Locate the cell with the specified text and output its (x, y) center coordinate. 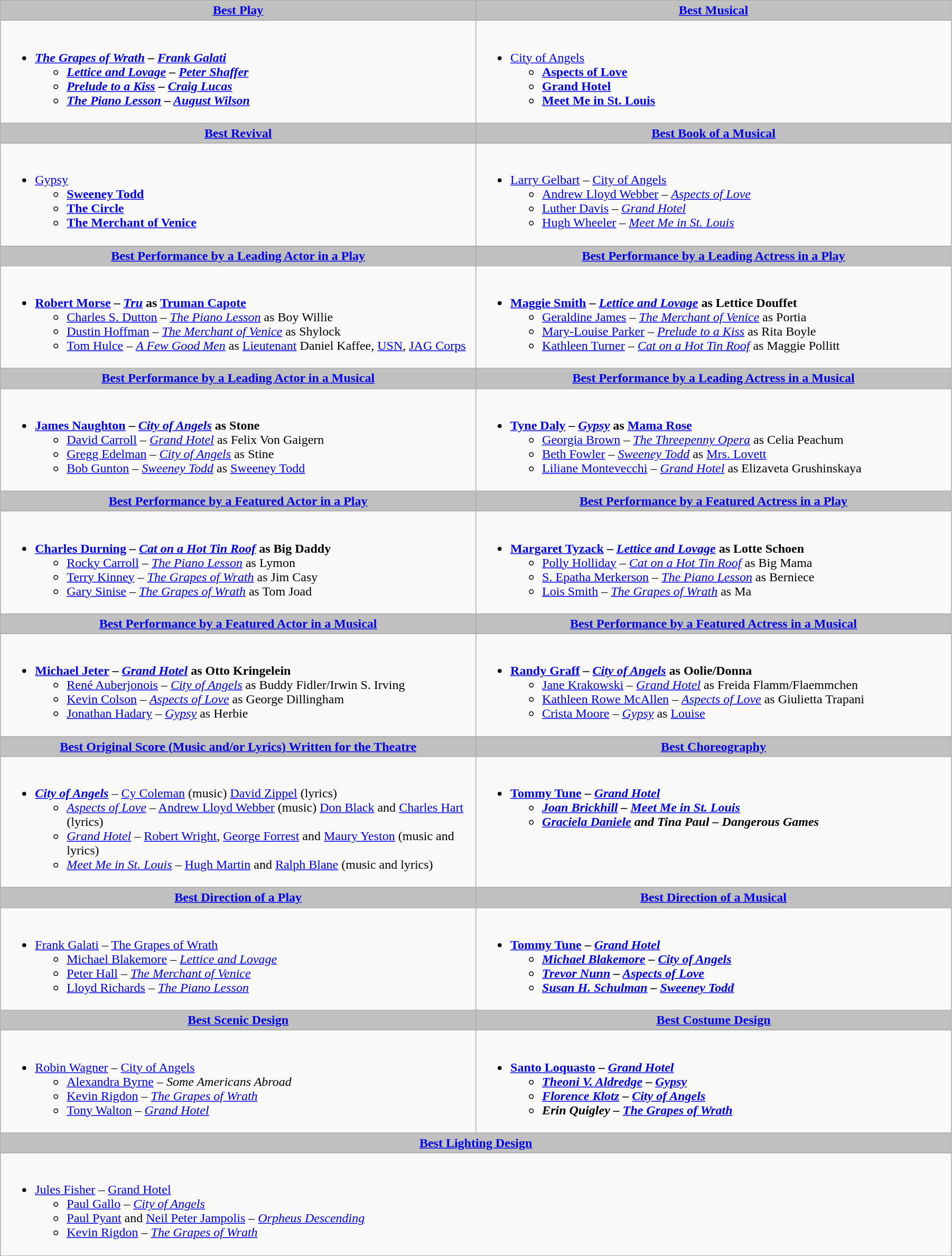
Best Direction of a Musical (714, 898)
Best Performance by a Leading Actress in a Play (714, 256)
Tommy Tune – Grand HotelMichael Blakemore – City of AngelsTrevor Nunn – Aspects of LoveSusan H. Schulman – Sweeney Todd (714, 959)
Best Lighting Design (476, 1143)
Best Book of a Musical (714, 133)
Best Performance by a Leading Actor in a Musical (238, 378)
Larry Gelbart – City of AngelsAndrew Lloyd Webber – Aspects of LoveLuther Davis – Grand HotelHugh Wheeler – Meet Me in St. Louis (714, 194)
Best Performance by a Leading Actor in a Play (238, 256)
Best Performance by a Featured Actress in a Play (714, 501)
Robin Wagner – City of AngelsAlexandra Byrne – Some Americans AbroadKevin Rigdon – The Grapes of WrathTony Walton – Grand Hotel (238, 1082)
GypsySweeney ToddThe CircleThe Merchant of Venice (238, 194)
The Grapes of Wrath – Frank GalatiLettice and Lovage – Peter ShafferPrelude to a Kiss – Craig LucasThe Piano Lesson – August Wilson (238, 72)
Best Performance by a Featured Actress in a Musical (714, 624)
Best Choreography (714, 747)
Frank Galati – The Grapes of WrathMichael Blakemore – Lettice and LovagePeter Hall – The Merchant of VeniceLloyd Richards – The Piano Lesson (238, 959)
Best Costume Design (714, 1020)
Tommy Tune – Grand HotelJoan Brickhill – Meet Me in St. LouisGraciela Daniele and Tina Paul – Dangerous Games (714, 822)
Best Performance by a Featured Actor in a Musical (238, 624)
Best Performance by a Featured Actor in a Play (238, 501)
Best Scenic Design (238, 1020)
Best Performance by a Leading Actress in a Musical (714, 378)
Best Original Score (Music and/or Lyrics) Written for the Theatre (238, 747)
Best Play (238, 11)
Jules Fisher – Grand HotelPaul Gallo – City of AngelsPaul Pyant and Neil Peter Jampolis – Orpheus DescendingKevin Rigdon – The Grapes of Wrath (476, 1204)
Best Direction of a Play (238, 898)
Best Revival (238, 133)
Santo Loquasto – Grand HotelTheoni V. Aldredge – GypsyFlorence Klotz – City of AngelsErin Quigley – The Grapes of Wrath (714, 1082)
City of AngelsAspects of LoveGrand HotelMeet Me in St. Louis (714, 72)
Best Musical (714, 11)
